Output the [X, Y] coordinate of the center of the cell containing the given text.  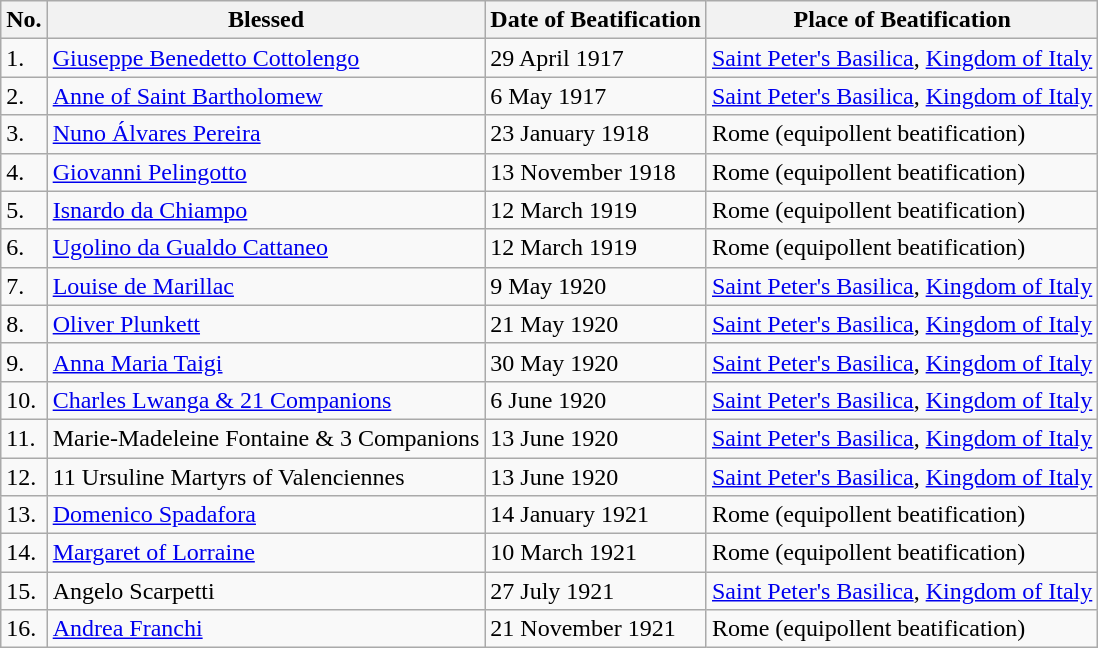
Oliver Plunkett [266, 324]
Blessed [266, 20]
15. [24, 591]
10 March 1921 [596, 553]
23 January 1918 [596, 134]
2. [24, 96]
9 May 1920 [596, 286]
Charles Lwanga & 21 Companions [266, 400]
7. [24, 286]
4. [24, 172]
Nuno Álvares Pereira [266, 134]
6 June 1920 [596, 400]
29 April 1917 [596, 58]
13 November 1918 [596, 172]
21 May 1920 [596, 324]
Andrea Franchi [266, 629]
No. [24, 20]
Angelo Scarpetti [266, 591]
27 July 1921 [596, 591]
Isnardo da Chiampo [266, 210]
Place of Beatification [902, 20]
Date of Beatification [596, 20]
12. [24, 477]
Louise de Marillac [266, 286]
9. [24, 362]
Margaret of Lorraine [266, 553]
30 May 1920 [596, 362]
21 November 1921 [596, 629]
10. [24, 400]
8. [24, 324]
11 Ursuline Martyrs of Valenciennes [266, 477]
Ugolino da Gualdo Cattaneo [266, 248]
1. [24, 58]
Marie-Madeleine Fontaine & 3 Companions [266, 438]
Domenico Spadafora [266, 515]
14 January 1921 [596, 515]
3. [24, 134]
14. [24, 553]
Giuseppe Benedetto Cottolengo [266, 58]
6 May 1917 [596, 96]
Anne of Saint Bartholomew [266, 96]
Giovanni Pelingotto [266, 172]
16. [24, 629]
Anna Maria Taigi [266, 362]
11. [24, 438]
6. [24, 248]
5. [24, 210]
13. [24, 515]
